Search for the cell housing the specified text and yield its (x, y) center coordinate. 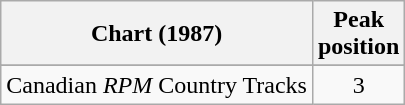
3 (358, 85)
Canadian RPM Country Tracks (157, 85)
Chart (1987) (157, 34)
Peakposition (358, 34)
